Identify which cell holds the provided text, then report its (X, Y) central coordinate. 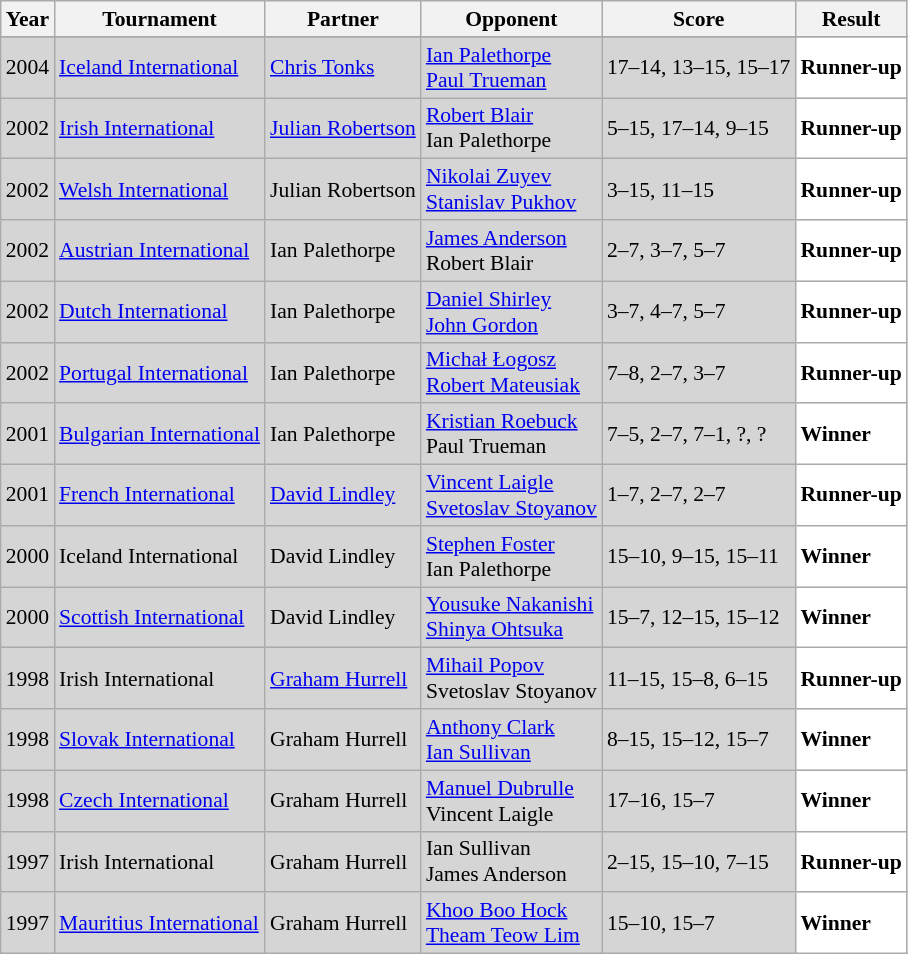
15–10, 15–7 (699, 924)
17–16, 15–7 (699, 800)
Yousuke Nakanishi Shinya Ohtsuka (512, 618)
8–15, 15–12, 15–7 (699, 740)
Slovak International (160, 740)
11–15, 15–8, 6–15 (699, 678)
2–15, 15–10, 7–15 (699, 862)
Score (699, 19)
Robert Blair Ian Palethorpe (512, 128)
Austrian International (160, 250)
French International (160, 496)
Dutch International (160, 312)
Manuel Dubrulle Vincent Laigle (512, 800)
Mihail Popov Svetoslav Stoyanov (512, 678)
Michał Łogosz Robert Mateusiak (512, 372)
Czech International (160, 800)
Chris Tonks (343, 68)
Portugal International (160, 372)
2004 (28, 68)
Daniel Shirley John Gordon (512, 312)
7–8, 2–7, 3–7 (699, 372)
Welsh International (160, 190)
Opponent (512, 19)
5–15, 17–14, 9–15 (699, 128)
Ian Sullivan James Anderson (512, 862)
15–7, 12–15, 15–12 (699, 618)
Year (28, 19)
Anthony Clark Ian Sullivan (512, 740)
3–15, 11–15 (699, 190)
Vincent Laigle Svetoslav Stoyanov (512, 496)
15–10, 9–15, 15–11 (699, 556)
Partner (343, 19)
Stephen Foster Ian Palethorpe (512, 556)
Result (850, 19)
Khoo Boo Hock Theam Teow Lim (512, 924)
Mauritius International (160, 924)
7–5, 2–7, 7–1, ?, ? (699, 434)
17–14, 13–15, 15–17 (699, 68)
James Anderson Robert Blair (512, 250)
Bulgarian International (160, 434)
Ian Palethorpe Paul Trueman (512, 68)
Scottish International (160, 618)
Tournament (160, 19)
Nikolai Zuyev Stanislav Pukhov (512, 190)
2–7, 3–7, 5–7 (699, 250)
Kristian Roebuck Paul Trueman (512, 434)
1–7, 2–7, 2–7 (699, 496)
3–7, 4–7, 5–7 (699, 312)
